Detect which cell encompasses the target text, then output its [X, Y] center coordinate. 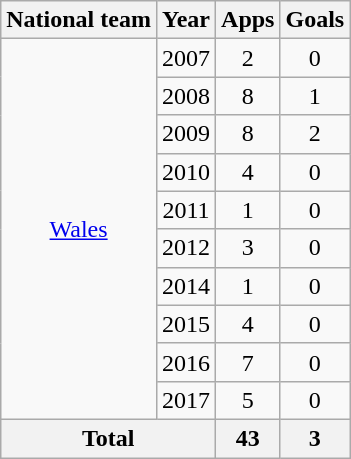
2007 [186, 58]
2008 [186, 96]
2011 [186, 210]
2016 [186, 362]
National team [79, 20]
Wales [79, 230]
Apps [248, 20]
Year [186, 20]
2017 [186, 400]
2012 [186, 248]
43 [248, 438]
2010 [186, 172]
2015 [186, 324]
5 [248, 400]
7 [248, 362]
2009 [186, 134]
Total [108, 438]
2014 [186, 286]
Goals [315, 20]
